Locate the cell with the specified text and output its (x, y) center coordinate. 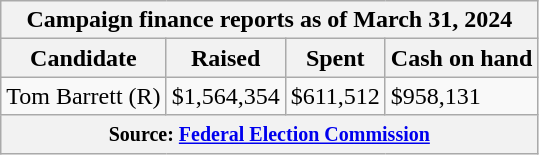
$958,131 (461, 96)
Campaign finance reports as of March 31, 2024 (270, 20)
$611,512 (335, 96)
$1,564,354 (226, 96)
Spent (335, 58)
Cash on hand (461, 58)
Raised (226, 58)
Tom Barrett (R) (84, 96)
Candidate (84, 58)
Source: Federal Election Commission (270, 134)
